Scan for the cell matching the given text and deliver its (X, Y) coordinate at center. 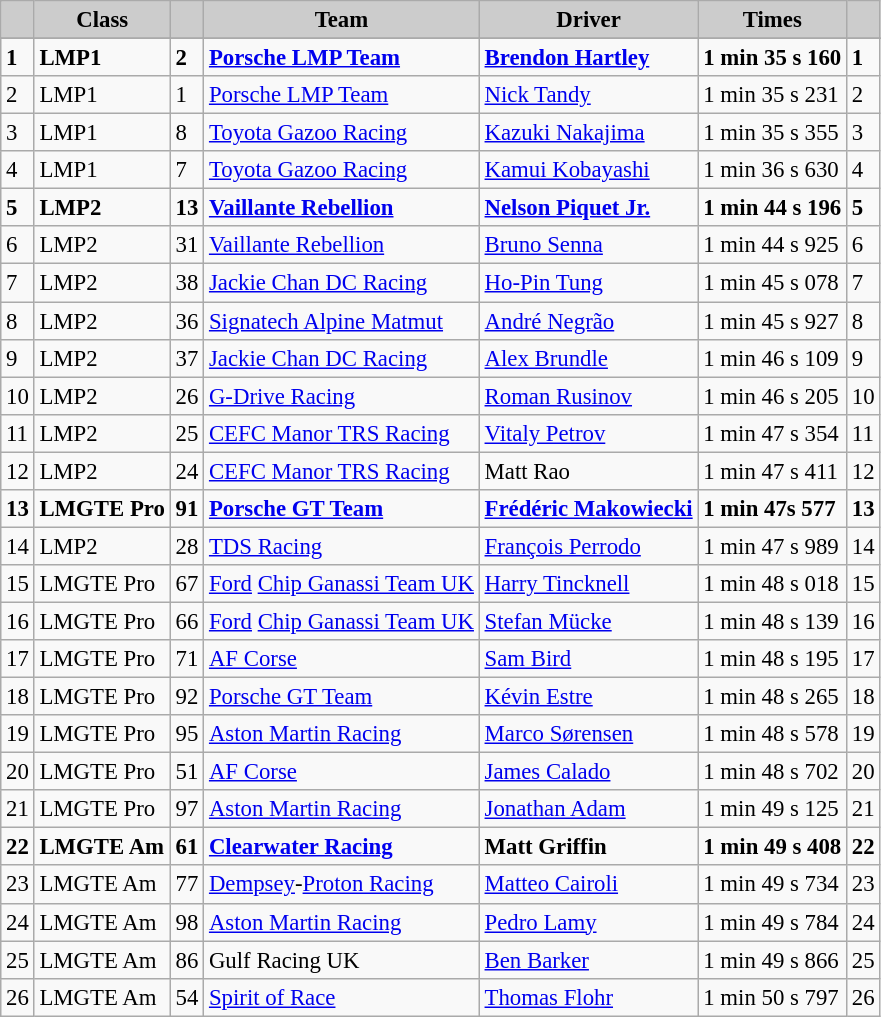
61 (186, 847)
92 (186, 697)
86 (186, 960)
1 min 47 s 989 (772, 546)
Alex Brundle (588, 358)
Stefan Mücke (588, 621)
1 min 45 s 078 (772, 283)
Dempsey-Proton Racing (342, 885)
Clearwater Racing (342, 847)
TDS Racing (342, 546)
Signatech Alpine Matmut (342, 321)
Nelson Piquet Jr. (588, 208)
77 (186, 885)
1 min 49 s 408 (772, 847)
95 (186, 734)
54 (186, 997)
Thomas Flohr (588, 997)
1 min 35 s 355 (772, 133)
Jonathan Adam (588, 809)
François Perrodo (588, 546)
1 min 36 s 630 (772, 170)
1 min 50 s 797 (772, 997)
1 min 49 s 125 (772, 809)
1 min 49 s 734 (772, 885)
31 (186, 245)
Matt Rao (588, 471)
G-Drive Racing (342, 396)
Bruno Senna (588, 245)
Times (772, 20)
38 (186, 283)
67 (186, 584)
1 min 48 s 702 (772, 772)
1 min 45 s 927 (772, 321)
1 min 47 s 411 (772, 471)
1 min 49 s 784 (772, 922)
Matt Griffin (588, 847)
Vitaly Petrov (588, 433)
1 min 46 s 205 (772, 396)
Marco Sørensen (588, 734)
Kazuki Nakajima (588, 133)
1 min 48 s 195 (772, 659)
71 (186, 659)
1 min 48 s 018 (772, 584)
1 min 48 s 578 (772, 734)
Gulf Racing UK (342, 960)
97 (186, 809)
Brendon Hartley (588, 58)
66 (186, 621)
Spirit of Race (342, 997)
51 (186, 772)
91 (186, 509)
1 min 47s 577 (772, 509)
1 min 44 s 925 (772, 245)
André Negrão (588, 321)
Class (102, 20)
1 min 35 s 231 (772, 95)
98 (186, 922)
1 min 47 s 354 (772, 433)
James Calado (588, 772)
Roman Rusinov (588, 396)
Ben Barker (588, 960)
Nick Tandy (588, 95)
Team (342, 20)
Pedro Lamy (588, 922)
Ho-Pin Tung (588, 283)
Harry Tincknell (588, 584)
36 (186, 321)
1 min 46 s 109 (772, 358)
37 (186, 358)
1 min 48 s 139 (772, 621)
1 min 35 s 160 (772, 58)
Driver (588, 20)
1 min 48 s 265 (772, 697)
1 min 49 s 866 (772, 960)
Sam Bird (588, 659)
1 min 44 s 196 (772, 208)
Kévin Estre (588, 697)
Matteo Cairoli (588, 885)
Frédéric Makowiecki (588, 509)
28 (186, 546)
Kamui Kobayashi (588, 170)
